Scan for the cell matching the given text and deliver its (X, Y) coordinate at center. 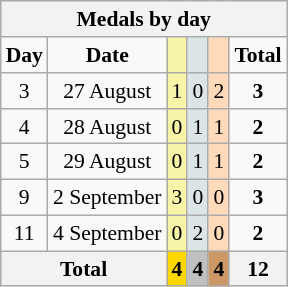
9 (24, 197)
28 August (108, 126)
Day (24, 55)
2 September (108, 197)
12 (258, 269)
4 September (108, 233)
27 August (108, 91)
Medals by day (144, 19)
Date (108, 55)
29 August (108, 162)
11 (24, 233)
5 (24, 162)
